Determine the [X, Y] coordinate at the center of the cell enclosing the given text.  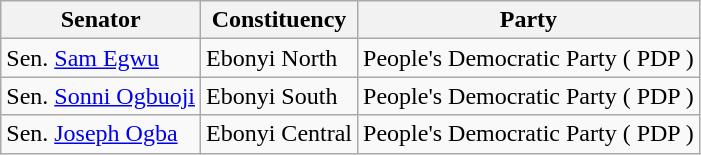
Constituency [280, 20]
Sen. Sam Egwu [101, 58]
Sen. Joseph Ogba [101, 134]
Sen. Sonni Ogbuoji [101, 96]
Ebonyi South [280, 96]
Ebonyi Central [280, 134]
Senator [101, 20]
Ebonyi North [280, 58]
Party [529, 20]
